Search for the cell housing the specified text and yield its (x, y) center coordinate. 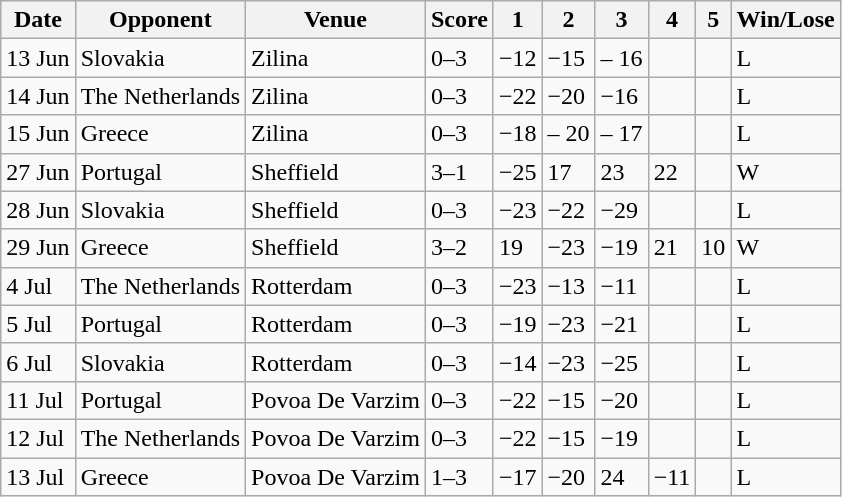
−14 (518, 362)
−13 (568, 286)
28 Jun (38, 210)
13 Jun (38, 58)
Win/Lose (786, 20)
14 Jun (38, 96)
1–3 (459, 477)
– 17 (622, 134)
4 (672, 20)
19 (518, 248)
−12 (518, 58)
10 (714, 248)
13 Jul (38, 477)
−16 (622, 96)
Opponent (160, 20)
−18 (518, 134)
Score (459, 20)
3–1 (459, 172)
4 Jul (38, 286)
23 (622, 172)
6 Jul (38, 362)
24 (622, 477)
5 Jul (38, 324)
3–2 (459, 248)
2 (568, 20)
– 20 (568, 134)
5 (714, 20)
−29 (622, 210)
– 16 (622, 58)
−21 (622, 324)
−17 (518, 477)
Venue (336, 20)
3 (622, 20)
1 (518, 20)
17 (568, 172)
12 Jul (38, 438)
29 Jun (38, 248)
15 Jun (38, 134)
21 (672, 248)
22 (672, 172)
27 Jun (38, 172)
11 Jul (38, 400)
Date (38, 20)
